Extract the (X, Y) coordinate from the center of the cell holding the provided text.  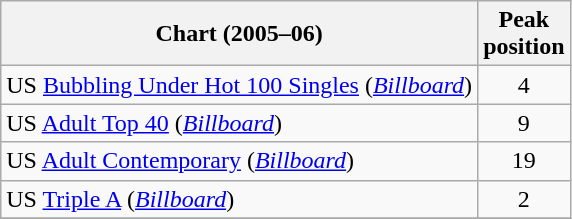
US Adult Top 40 (Billboard) (240, 123)
4 (524, 85)
2 (524, 199)
19 (524, 161)
9 (524, 123)
US Adult Contemporary (Billboard) (240, 161)
US Bubbling Under Hot 100 Singles (Billboard) (240, 85)
Chart (2005–06) (240, 34)
US Triple A (Billboard) (240, 199)
Peakposition (524, 34)
